Provide the (X, Y) coordinate of the cell's center where the given text is located.  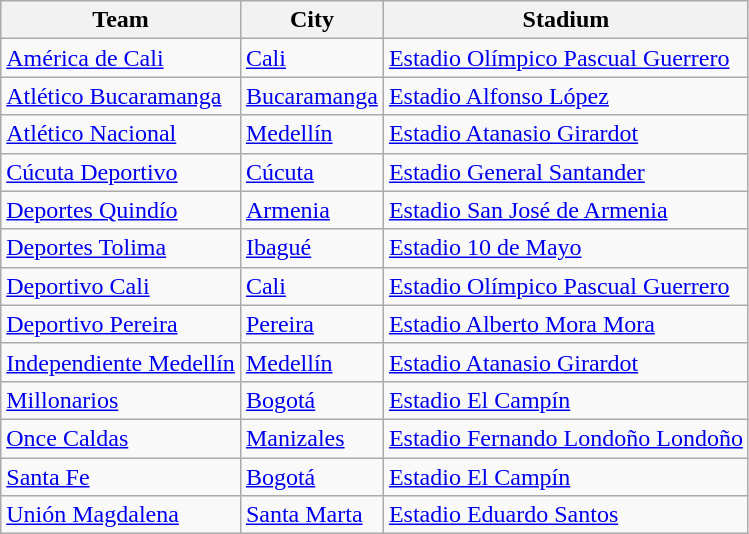
Santa Marta (312, 515)
Once Caldas (121, 438)
Estadio Alfonso López (566, 96)
Estadio Eduardo Santos (566, 515)
Deportivo Pereira (121, 324)
Bucaramanga (312, 96)
Team (121, 20)
Atlético Nacional (121, 134)
Manizales (312, 438)
Ibagué (312, 248)
Armenia (312, 210)
Stadium (566, 20)
Estadio Fernando Londoño Londoño (566, 438)
Deportes Tolima (121, 248)
Estadio General Santander (566, 172)
Atlético Bucaramanga (121, 96)
Santa Fe (121, 477)
Millonarios (121, 400)
Unión Magdalena (121, 515)
Estadio Alberto Mora Mora (566, 324)
Independiente Medellín (121, 362)
Deportivo Cali (121, 286)
América de Cali (121, 58)
City (312, 20)
Estadio 10 de Mayo (566, 248)
Cúcuta (312, 172)
Estadio San José de Armenia (566, 210)
Deportes Quindío (121, 210)
Cúcuta Deportivo (121, 172)
Pereira (312, 324)
